For the text-containing cell, return its midpoint in [X, Y] coordinate format. 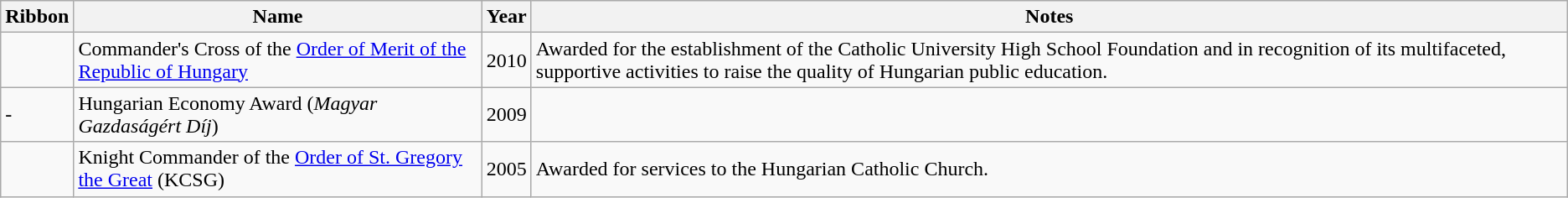
Hungarian Economy Award (Magyar Gazdaságért Díj) [278, 114]
Commander's Cross of the Order of Merit of the Republic of Hungary [278, 60]
Knight Commander of the Order of St. Gregory the Great (KCSG) [278, 169]
2005 [506, 169]
Ribbon [37, 17]
Year [506, 17]
2009 [506, 114]
Name [278, 17]
Notes [1049, 17]
- [37, 114]
Awarded for services to the Hungarian Catholic Church. [1049, 169]
2010 [506, 60]
